Return the (X, Y) coordinate for the center point of the cell that contains the specified text.  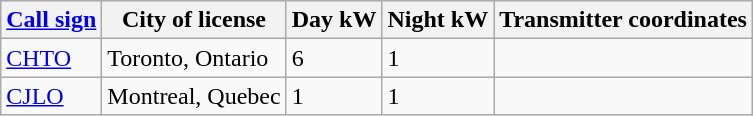
Night kW (438, 20)
CJLO (52, 96)
City of license (194, 20)
Montreal, Quebec (194, 96)
Call sign (52, 20)
Transmitter coordinates (624, 20)
6 (334, 58)
CHTO (52, 58)
Toronto, Ontario (194, 58)
Day kW (334, 20)
